Return the (X, Y) coordinate for the center point of the cell that contains the specified text.  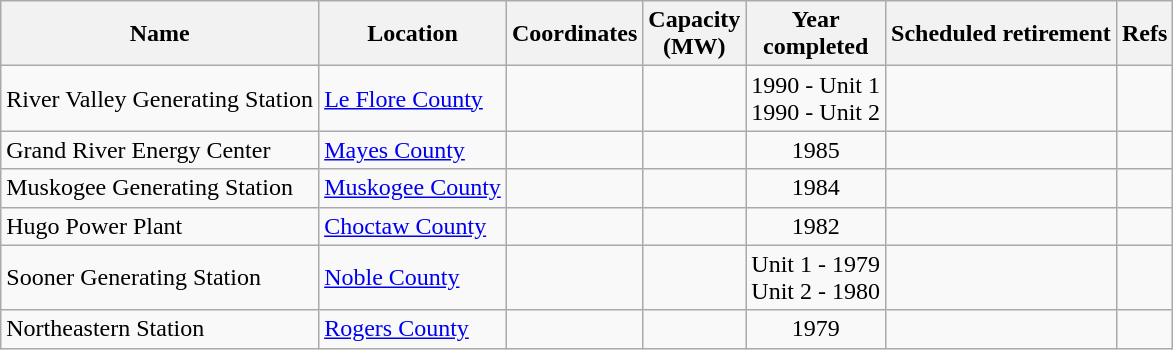
Sooner Generating Station (160, 278)
Location (413, 34)
Grand River Energy Center (160, 150)
Muskogee County (413, 188)
Unit 1 - 1979Unit 2 - 1980 (816, 278)
River Valley Generating Station (160, 98)
Refs (1144, 34)
Name (160, 34)
1990 - Unit 11990 - Unit 2 (816, 98)
Choctaw County (413, 226)
Muskogee Generating Station (160, 188)
Northeastern Station (160, 329)
Rogers County (413, 329)
1982 (816, 226)
Coordinates (574, 34)
1979 (816, 329)
1985 (816, 150)
Mayes County (413, 150)
1984 (816, 188)
Yearcompleted (816, 34)
Le Flore County (413, 98)
Capacity(MW) (694, 34)
Hugo Power Plant (160, 226)
Scheduled retirement (1002, 34)
Noble County (413, 278)
